Determine the [X, Y] coordinate at the center of the cell enclosing the given text.  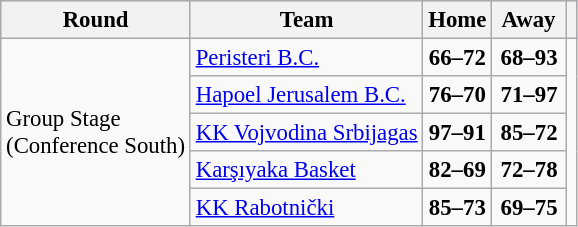
97–91 [458, 133]
Away [530, 20]
85–73 [458, 208]
Group Stage(Conference South) [96, 133]
Team [306, 20]
85–72 [530, 133]
71–97 [530, 95]
KK Vojvodina Srbijagas [306, 133]
Home [458, 20]
Round [96, 20]
Peristeri B.C. [306, 58]
76–70 [458, 95]
82–69 [458, 170]
KK Rabotnički [306, 208]
66–72 [458, 58]
Karşıyaka Basket [306, 170]
69–75 [530, 208]
72–78 [530, 170]
Hapoel Jerusalem B.C. [306, 95]
68–93 [530, 58]
